Pinpoint the cell where the given text exists, returning its (x, y) midpoint coordinate. 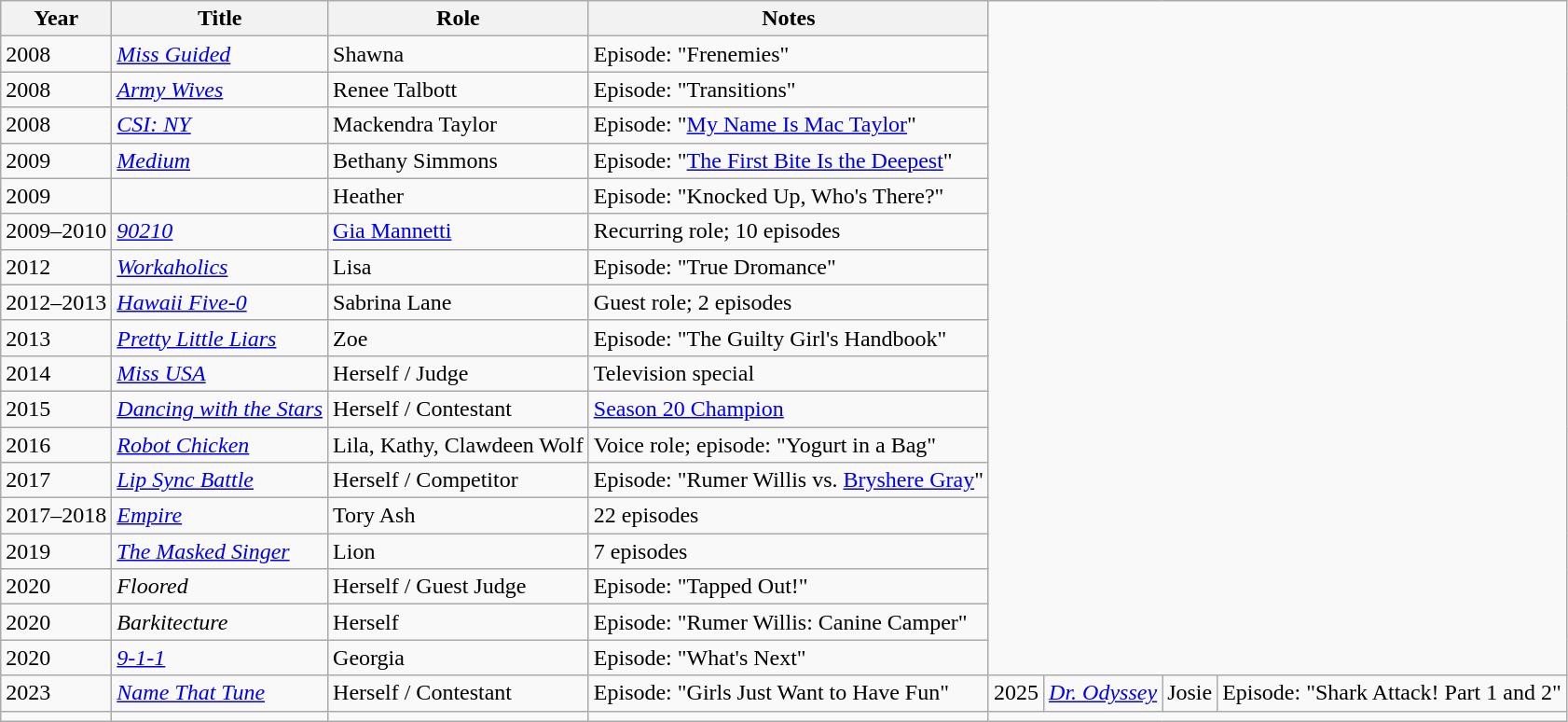
Herself (459, 622)
90210 (220, 231)
22 episodes (789, 516)
Josie (1190, 693)
Dr. Odyssey (1104, 693)
9-1-1 (220, 658)
Tory Ash (459, 516)
Recurring role; 10 episodes (789, 231)
Episode: "Rumer Willis vs. Bryshere Gray" (789, 480)
Army Wives (220, 90)
2012–2013 (56, 302)
Episode: "Tapped Out!" (789, 587)
Episode: "Rumer Willis: Canine Camper" (789, 622)
Episode: "The First Bite Is the Deepest" (789, 160)
Pretty Little Liars (220, 338)
Heather (459, 196)
Empire (220, 516)
Gia Mannetti (459, 231)
Mackendra Taylor (459, 125)
2019 (56, 551)
Medium (220, 160)
Georgia (459, 658)
The Masked Singer (220, 551)
Workaholics (220, 267)
Episode: "Girls Just Want to Have Fun" (789, 693)
Television special (789, 373)
2023 (56, 693)
Floored (220, 587)
Zoe (459, 338)
Season 20 Champion (789, 409)
Lion (459, 551)
Voice role; episode: "Yogurt in a Bag" (789, 445)
Sabrina Lane (459, 302)
2017–2018 (56, 516)
Herself / Guest Judge (459, 587)
Episode: "Knocked Up, Who's There?" (789, 196)
2013 (56, 338)
Episode: "Shark Attack! Part 1 and 2" (1393, 693)
Barkitecture (220, 622)
CSI: NY (220, 125)
Herself / Competitor (459, 480)
7 episodes (789, 551)
Episode: "My Name Is Mac Taylor" (789, 125)
Dancing with the Stars (220, 409)
2025 (1016, 693)
Year (56, 19)
Episode: "Transitions" (789, 90)
2009–2010 (56, 231)
Title (220, 19)
Lip Sync Battle (220, 480)
Robot Chicken (220, 445)
2017 (56, 480)
Bethany Simmons (459, 160)
Miss USA (220, 373)
Lila, Kathy, Clawdeen Wolf (459, 445)
2016 (56, 445)
Name That Tune (220, 693)
Episode: "The Guilty Girl's Handbook" (789, 338)
Hawaii Five-0 (220, 302)
Renee Talbott (459, 90)
Shawna (459, 54)
2015 (56, 409)
Miss Guided (220, 54)
2012 (56, 267)
Episode: "True Dromance" (789, 267)
Role (459, 19)
Lisa (459, 267)
Notes (789, 19)
Herself / Judge (459, 373)
2014 (56, 373)
Guest role; 2 episodes (789, 302)
Episode: "Frenemies" (789, 54)
Episode: "What's Next" (789, 658)
